For the text-containing cell, return its midpoint in [x, y] coordinate format. 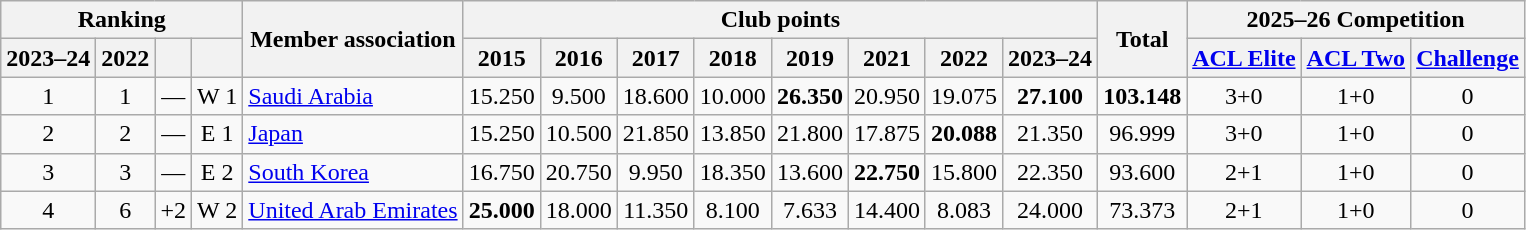
Challenge [1468, 58]
Japan [353, 134]
2017 [656, 58]
18.000 [578, 210]
6 [126, 210]
19.075 [964, 96]
16.750 [502, 172]
20.750 [578, 172]
20.088 [964, 134]
18.600 [656, 96]
21.850 [656, 134]
+2 [174, 210]
13.600 [810, 172]
Total [1142, 39]
73.373 [1142, 210]
8.100 [732, 210]
ACL Elite [1244, 58]
Saudi Arabia [353, 96]
15.800 [964, 172]
W 2 [216, 210]
96.999 [1142, 134]
ACL Two [1356, 58]
9.500 [578, 96]
20.950 [886, 96]
17.875 [886, 134]
Ranking [122, 20]
9.950 [656, 172]
E 2 [216, 172]
22.750 [886, 172]
7.633 [810, 210]
14.400 [886, 210]
24.000 [1050, 210]
103.148 [1142, 96]
2018 [732, 58]
2015 [502, 58]
93.600 [1142, 172]
E 1 [216, 134]
4 [48, 210]
25.000 [502, 210]
South Korea [353, 172]
22.350 [1050, 172]
10.000 [732, 96]
W 1 [216, 96]
2025–26 Competition [1356, 20]
2016 [578, 58]
27.100 [1050, 96]
21.350 [1050, 134]
26.350 [810, 96]
United Arab Emirates [353, 210]
21.800 [810, 134]
8.083 [964, 210]
11.350 [656, 210]
2021 [886, 58]
18.350 [732, 172]
10.500 [578, 134]
13.850 [732, 134]
Member association [353, 39]
2019 [810, 58]
Club points [780, 20]
